Scan for the cell matching the given text and deliver its [X, Y] coordinate at center. 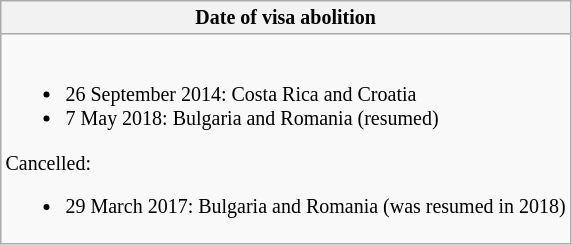
Date of visa abolition [286, 18]
